Search for the cell housing the specified text and yield its (x, y) center coordinate. 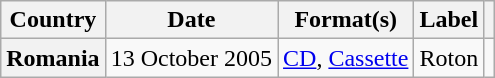
CD, Cassette (346, 58)
Label (449, 20)
Country (53, 20)
Roton (449, 58)
Romania (53, 58)
Date (191, 20)
13 October 2005 (191, 58)
Format(s) (346, 20)
